Output the (X, Y) coordinate of the center of the cell containing the given text.  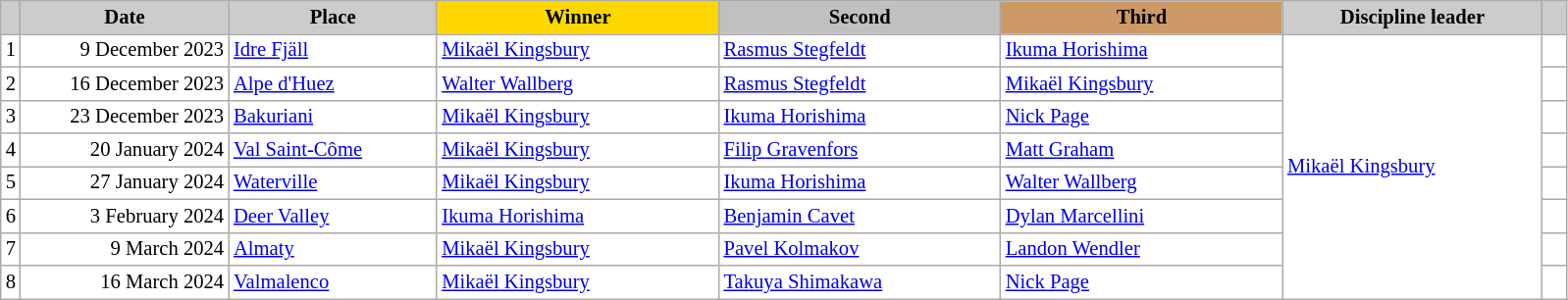
2 (11, 83)
Alpe d'Huez (333, 83)
Place (333, 17)
16 March 2024 (125, 281)
Matt Graham (1142, 150)
Pavel Kolmakov (860, 249)
Takuya Shimakawa (860, 281)
20 January 2024 (125, 150)
8 (11, 281)
Waterville (333, 182)
1 (11, 50)
7 (11, 249)
Val Saint-Côme (333, 150)
9 March 2024 (125, 249)
Discipline leader (1413, 17)
Landon Wendler (1142, 249)
Second (860, 17)
Valmalenco (333, 281)
Benjamin Cavet (860, 216)
6 (11, 216)
Deer Valley (333, 216)
Bakuriani (333, 117)
Almaty (333, 249)
27 January 2024 (125, 182)
3 February 2024 (125, 216)
Idre Fjäll (333, 50)
23 December 2023 (125, 117)
4 (11, 150)
Dylan Marcellini (1142, 216)
16 December 2023 (125, 83)
Third (1142, 17)
9 December 2023 (125, 50)
Date (125, 17)
3 (11, 117)
Winner (577, 17)
Filip Gravenfors (860, 150)
5 (11, 182)
